For the text-containing cell, return its midpoint in [X, Y] coordinate format. 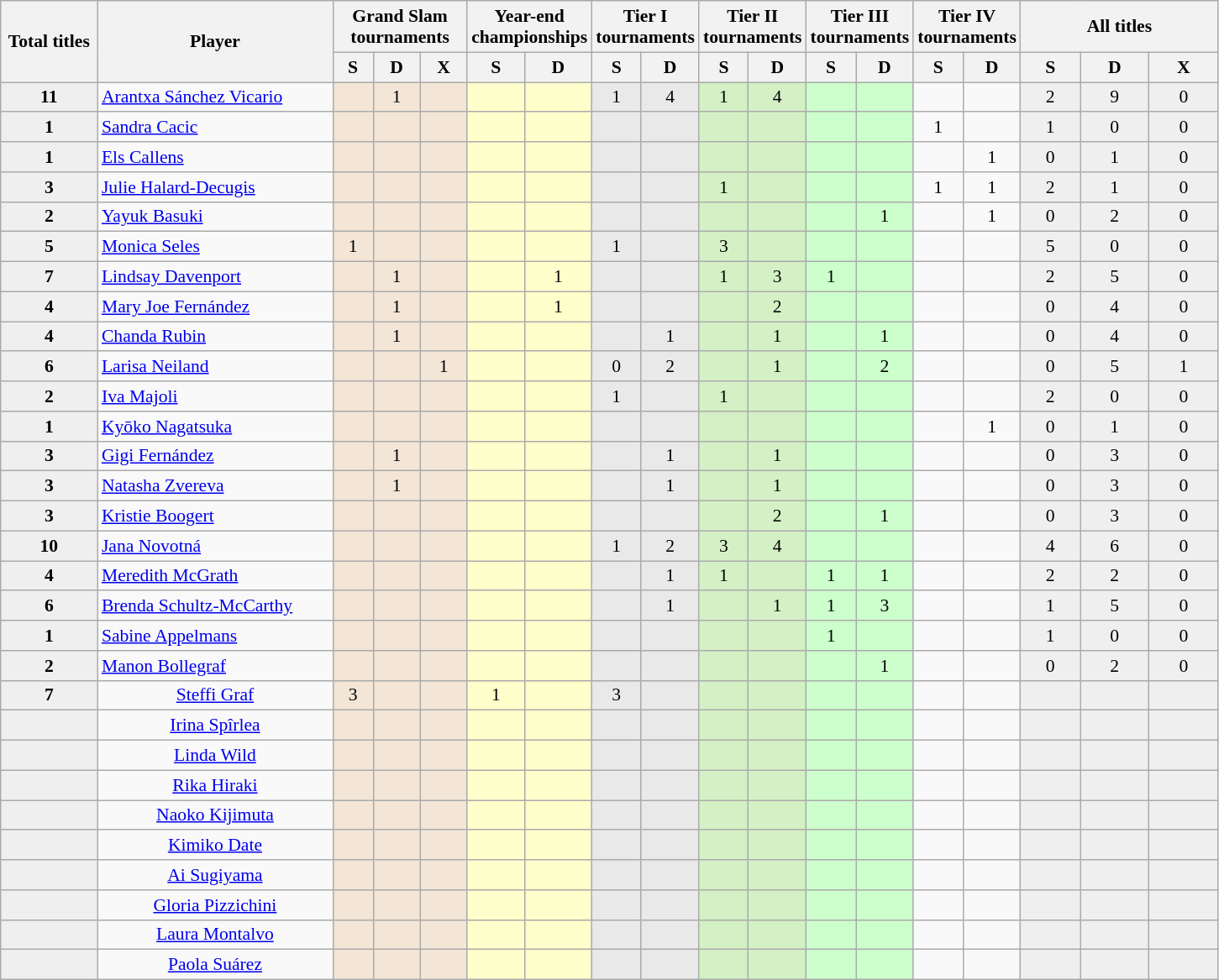
Chanda Rubin [215, 337]
Ai Sugiyama [215, 875]
Laura Montalvo [215, 935]
Total titles [49, 42]
Mary Joe Fernández [215, 307]
Rika Hiraki [215, 785]
Year-endchampionships [529, 27]
Gloria Pizzichini [215, 905]
11 [49, 97]
Kyōko Nagatsuka [215, 427]
Monica Seles [215, 247]
Arantxa Sánchez Vicario [215, 97]
Gigi Fernández [215, 456]
Tier IVtournaments [967, 27]
Els Callens [215, 157]
Natasha Zvereva [215, 486]
Kristie Boogert [215, 516]
Player [215, 42]
10 [49, 546]
Steffi Graf [215, 695]
Irina Spîrlea [215, 726]
Paola Suárez [215, 965]
Naoko Kijimuta [215, 815]
Sabine Appelmans [215, 636]
Tier IIItournaments [860, 27]
Linda Wild [215, 756]
Tier Itournaments [645, 27]
Meredith McGrath [215, 576]
Iva Majoli [215, 396]
Julie Halard-Decugis [215, 187]
Tier IItournaments [753, 27]
Brenda Schultz-McCarthy [215, 606]
Larisa Neiland [215, 367]
Yayuk Basuki [215, 217]
Sandra Cacic [215, 128]
Manon Bollegraf [215, 666]
Jana Novotná [215, 546]
All titles [1119, 27]
9 [1115, 97]
Grand Slamtournaments [400, 27]
Kimiko Date [215, 846]
Lindsay Davenport [215, 277]
